Return the (X, Y) coordinate for the center point of the cell that contains the specified text.  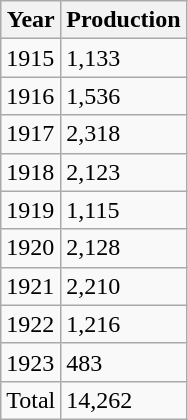
1917 (31, 134)
1918 (31, 172)
1,216 (124, 324)
1915 (31, 58)
Total (31, 400)
1916 (31, 96)
1923 (31, 362)
2,318 (124, 134)
2,210 (124, 286)
2,123 (124, 172)
1919 (31, 210)
Year (31, 20)
1,115 (124, 210)
Production (124, 20)
483 (124, 362)
1921 (31, 286)
2,128 (124, 248)
14,262 (124, 400)
1,536 (124, 96)
1922 (31, 324)
1,133 (124, 58)
1920 (31, 248)
